Scan for the cell matching the given text and deliver its [x, y] coordinate at center. 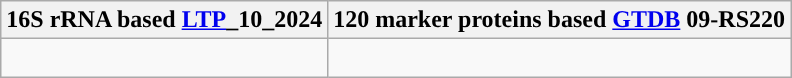
120 marker proteins based GTDB 09-RS220 [560, 20]
16S rRNA based LTP_10_2024 [164, 20]
